Capture the cell that displays the provided text and extract its (X, Y) central coordinate. 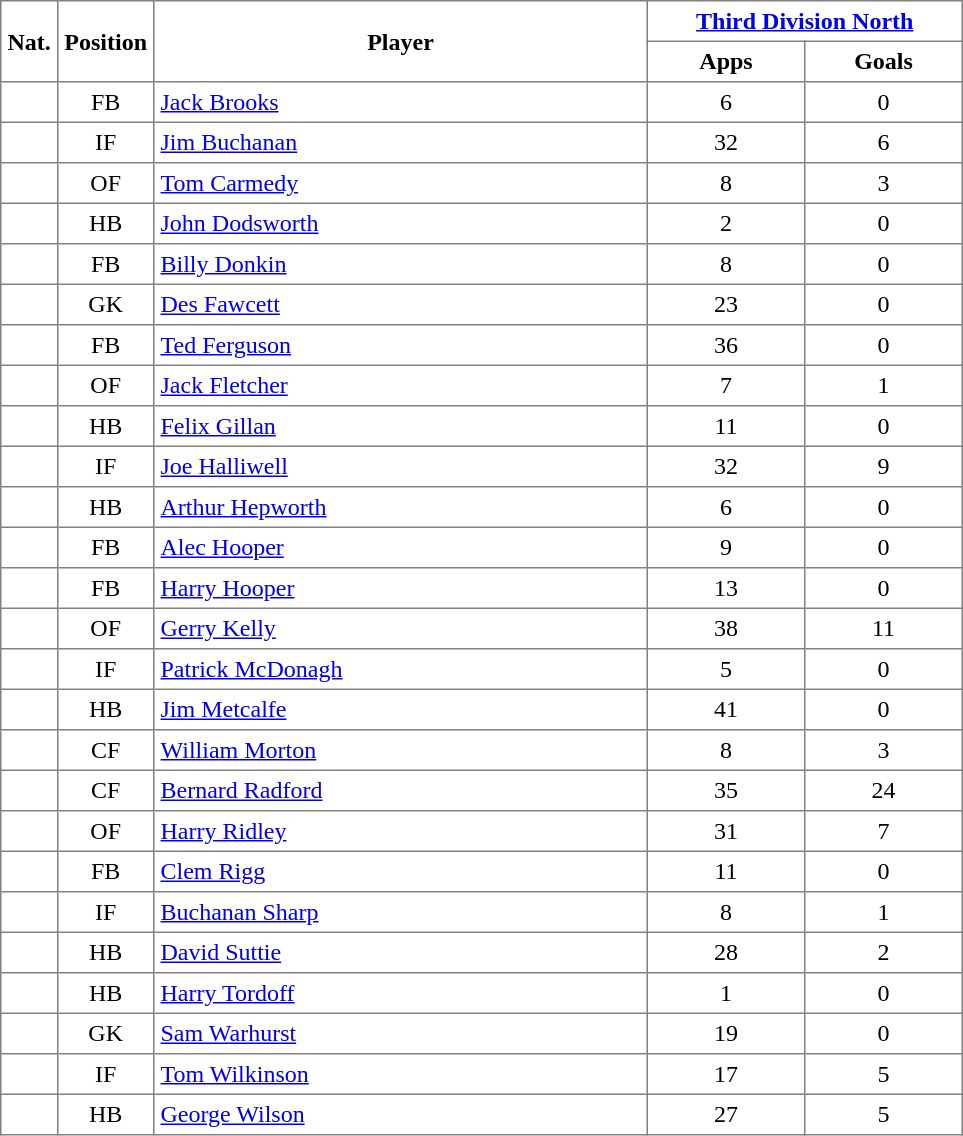
41 (726, 709)
35 (726, 790)
Tom Carmedy (401, 183)
27 (726, 1114)
Player (401, 42)
Harry Hooper (401, 588)
Joe Halliwell (401, 466)
36 (726, 345)
Bernard Radford (401, 790)
23 (726, 304)
Jim Metcalfe (401, 709)
13 (726, 588)
Alec Hooper (401, 547)
Billy Donkin (401, 264)
Patrick McDonagh (401, 669)
24 (884, 790)
Jack Brooks (401, 102)
Sam Warhurst (401, 1033)
Clem Rigg (401, 871)
38 (726, 628)
Buchanan Sharp (401, 912)
Arthur Hepworth (401, 507)
Gerry Kelly (401, 628)
Position (106, 42)
Jack Fletcher (401, 385)
John Dodsworth (401, 223)
31 (726, 831)
Nat. (30, 42)
Harry Tordoff (401, 993)
Harry Ridley (401, 831)
Third Division North (804, 21)
Ted Ferguson (401, 345)
Des Fawcett (401, 304)
David Suttie (401, 952)
Goals (884, 61)
Jim Buchanan (401, 142)
Apps (726, 61)
19 (726, 1033)
William Morton (401, 750)
17 (726, 1074)
George Wilson (401, 1114)
Tom Wilkinson (401, 1074)
Felix Gillan (401, 426)
28 (726, 952)
